Pinpoint the cell where the given text exists, returning its (X, Y) midpoint coordinate. 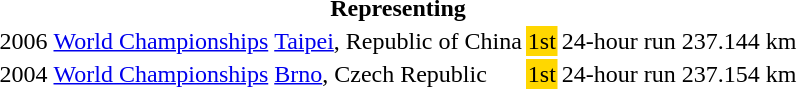
Taipei, Republic of China (398, 41)
Brno, Czech Republic (398, 74)
